Extract the (x, y) coordinate from the center of the cell holding the provided text.  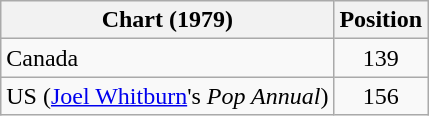
156 (381, 96)
US (Joel Whitburn's Pop Annual) (168, 96)
Position (381, 20)
Canada (168, 58)
Chart (1979) (168, 20)
139 (381, 58)
